Determine the (x, y) coordinate at the center of the cell enclosing the given text.  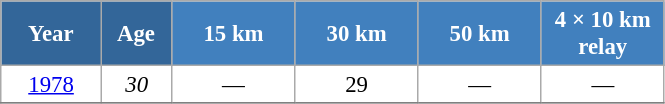
Year (52, 34)
29 (356, 85)
30 (136, 85)
30 km (356, 34)
15 km (234, 34)
50 km (480, 34)
1978 (52, 85)
4 × 10 km relay (602, 34)
Age (136, 34)
